Determine the (X, Y) coordinate at the center of the cell enclosing the given text.  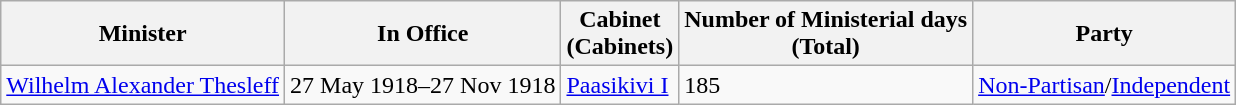
27 May 1918–27 Nov 1918 (423, 85)
Number of Ministerial days (Total) (826, 34)
In Office (423, 34)
Minister (143, 34)
Party (1104, 34)
Non-Partisan/Independent (1104, 85)
Wilhelm Alexander Thesleff (143, 85)
185 (826, 85)
Paasikivi I (620, 85)
Cabinet(Cabinets) (620, 34)
